Scan for the cell matching the given text and deliver its [X, Y] coordinate at center. 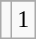
1 [24, 20]
